Find where the given text appears and provide that cell's center as [X, Y] coordinate. 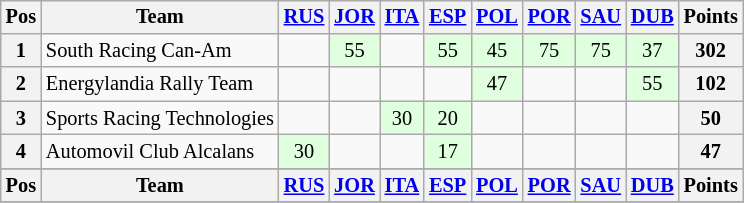
2 [21, 84]
South Racing Can-Am [160, 51]
Automovil Club Alcalans [160, 152]
45 [497, 51]
37 [652, 51]
Energylandia Rally Team [160, 84]
3 [21, 118]
4 [21, 152]
Sports Racing Technologies [160, 118]
102 [711, 84]
1 [21, 51]
17 [448, 152]
20 [448, 118]
302 [711, 51]
50 [711, 118]
